From the cell containing the given text, extract its center point as (x, y) coordinate. 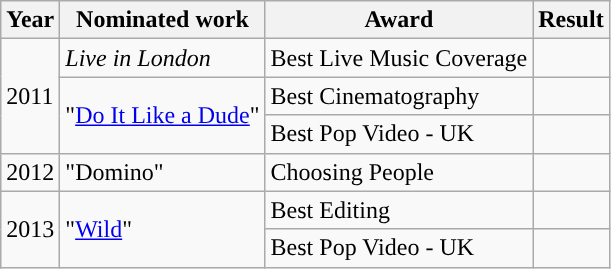
Choosing People (399, 172)
2013 (30, 229)
Award (399, 20)
Year (30, 20)
Best Cinematography (399, 96)
Result (571, 20)
2012 (30, 172)
2011 (30, 96)
Nominated work (162, 20)
Live in London (162, 58)
Best Editing (399, 210)
Best Live Music Coverage (399, 58)
"Wild" (162, 229)
"Domino" (162, 172)
"Do It Like a Dude" (162, 115)
